Return [x, y] of the center of cell containing provided text 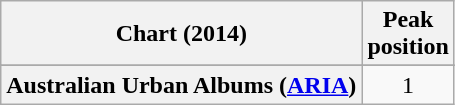
1 [408, 85]
Chart (2014) [182, 34]
Australian Urban Albums (ARIA) [182, 85]
Peakposition [408, 34]
